Locate the cell with the specified text and output its (X, Y) center coordinate. 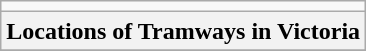
Locations of Tramways in Victoria (184, 31)
